Return [X, Y] of the center of cell containing provided text 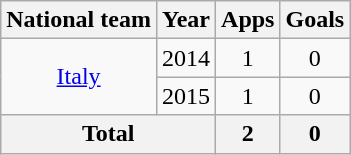
Italy [79, 77]
2 [248, 134]
Goals [315, 20]
National team [79, 20]
Year [186, 20]
2014 [186, 58]
Apps [248, 20]
Total [108, 134]
2015 [186, 96]
